Scan for the cell matching the given text and deliver its (x, y) coordinate at center. 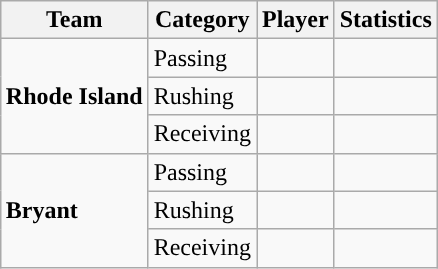
Category (202, 20)
Player (295, 20)
Rhode Island (74, 96)
Bryant (74, 210)
Team (74, 20)
Statistics (386, 20)
